Return [X, Y] of the center of cell containing provided text 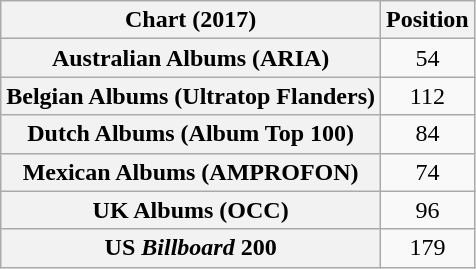
Chart (2017) [191, 20]
96 [428, 210]
74 [428, 172]
112 [428, 96]
Australian Albums (ARIA) [191, 58]
179 [428, 248]
Belgian Albums (Ultratop Flanders) [191, 96]
Mexican Albums (AMPROFON) [191, 172]
UK Albums (OCC) [191, 210]
84 [428, 134]
Dutch Albums (Album Top 100) [191, 134]
Position [428, 20]
54 [428, 58]
US Billboard 200 [191, 248]
